Output the [X, Y] coordinate of the center of the cell containing the given text.  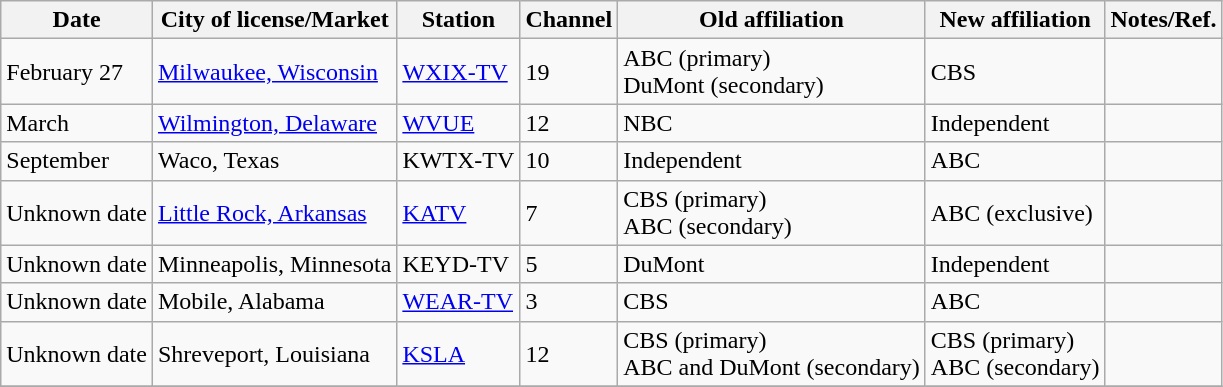
KEYD-TV [458, 264]
WXIX-TV [458, 72]
7 [569, 212]
City of license/Market [274, 20]
KSLA [458, 354]
March [77, 123]
February 27 [77, 72]
Little Rock, Arkansas [274, 212]
CBS (primary) ABC and DuMont (secondary) [772, 354]
New affiliation [1015, 20]
Station [458, 20]
September [77, 161]
Notes/Ref. [1164, 20]
WEAR-TV [458, 302]
Shreveport, Louisiana [274, 354]
Minneapolis, Minnesota [274, 264]
Old affiliation [772, 20]
ABC (primary) DuMont (secondary) [772, 72]
KATV [458, 212]
19 [569, 72]
Date [77, 20]
DuMont [772, 264]
10 [569, 161]
NBC [772, 123]
WVUE [458, 123]
3 [569, 302]
Channel [569, 20]
5 [569, 264]
ABC (exclusive) [1015, 212]
Mobile, Alabama [274, 302]
KWTX-TV [458, 161]
Waco, Texas [274, 161]
Wilmington, Delaware [274, 123]
Milwaukee, Wisconsin [274, 72]
